Return the [x, y] coordinate for the center point of the cell that contains the specified text.  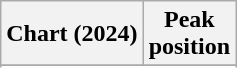
Peakposition [189, 34]
Chart (2024) [72, 34]
